Determine the (X, Y) coordinate at the center of the cell enclosing the given text.  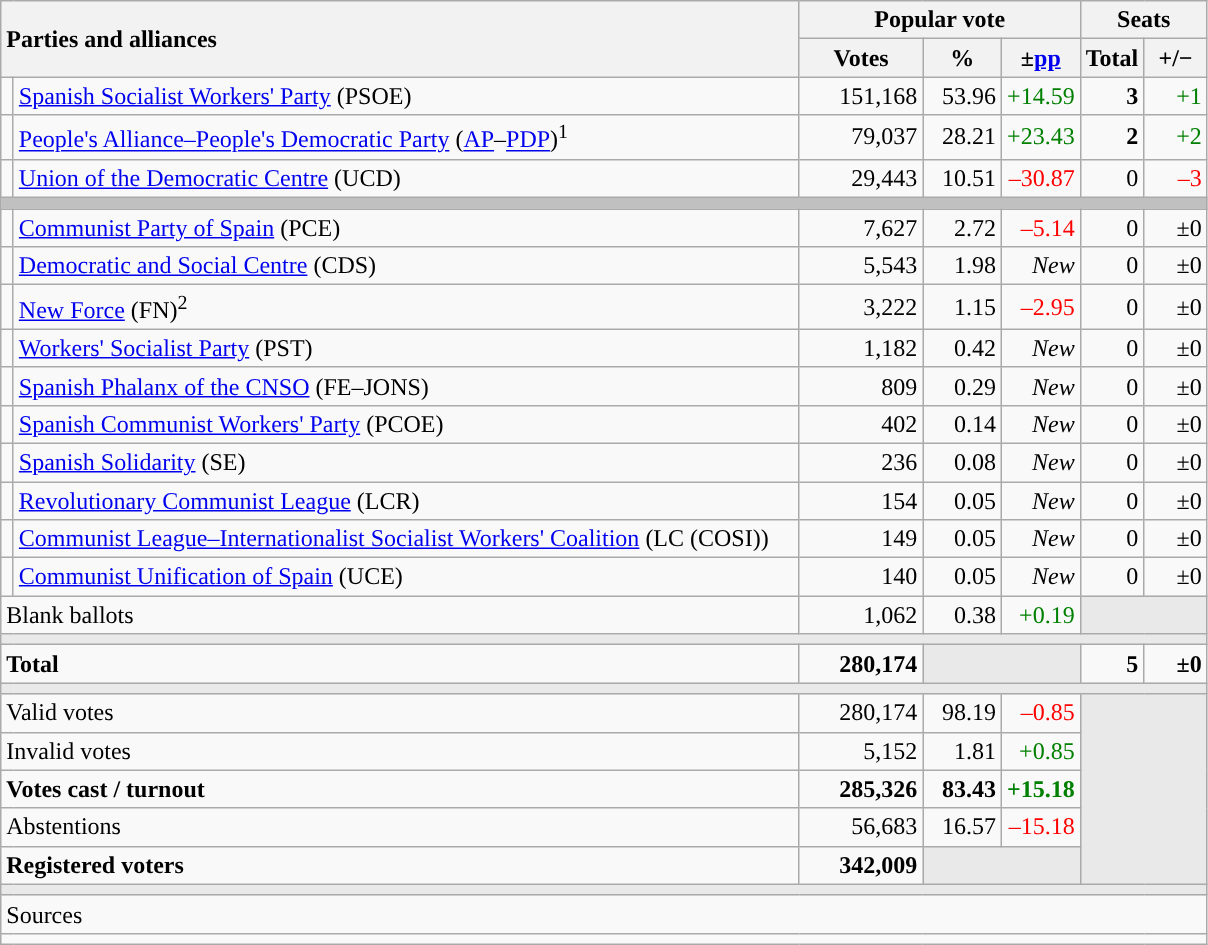
+/− (1176, 58)
402 (861, 424)
–30.87 (1040, 178)
New Force (FN)2 (406, 308)
+0.85 (1040, 751)
83.43 (962, 789)
% (962, 58)
5,152 (861, 751)
Communist Unification of Spain (UCE) (406, 577)
1.98 (962, 266)
Revolutionary Communist League (LCR) (406, 501)
Blank ballots (400, 615)
3 (1112, 96)
149 (861, 539)
Spanish Solidarity (SE) (406, 462)
53.96 (962, 96)
3,222 (861, 308)
16.57 (962, 827)
342,009 (861, 865)
154 (861, 501)
–0.85 (1040, 713)
–5.14 (1040, 228)
98.19 (962, 713)
29,443 (861, 178)
±pp (1040, 58)
809 (861, 386)
People's Alliance–People's Democratic Party (AP–PDP)1 (406, 138)
1.15 (962, 308)
56,683 (861, 827)
140 (861, 577)
+14.59 (1040, 96)
5 (1112, 664)
0.42 (962, 348)
Votes (861, 58)
–3 (1176, 178)
1.81 (962, 751)
1,182 (861, 348)
–15.18 (1040, 827)
28.21 (962, 138)
285,326 (861, 789)
–2.95 (1040, 308)
0.38 (962, 615)
Sources (604, 914)
+15.18 (1040, 789)
Votes cast / turnout (400, 789)
Communist League–Internationalist Socialist Workers' Coalition (LC (COSI)) (406, 539)
Union of the Democratic Centre (UCD) (406, 178)
Popular vote (940, 20)
Registered voters (400, 865)
0.14 (962, 424)
Spanish Phalanx of the CNSO (FE–JONS) (406, 386)
0.08 (962, 462)
+23.43 (1040, 138)
Spanish Socialist Workers' Party (PSOE) (406, 96)
Seats (1144, 20)
Spanish Communist Workers' Party (PCOE) (406, 424)
Parties and alliances (400, 39)
Communist Party of Spain (PCE) (406, 228)
10.51 (962, 178)
Valid votes (400, 713)
151,168 (861, 96)
0.29 (962, 386)
+2 (1176, 138)
7,627 (861, 228)
5,543 (861, 266)
2 (1112, 138)
236 (861, 462)
Workers' Socialist Party (PST) (406, 348)
Democratic and Social Centre (CDS) (406, 266)
Invalid votes (400, 751)
+0.19 (1040, 615)
2.72 (962, 228)
79,037 (861, 138)
1,062 (861, 615)
Abstentions (400, 827)
+1 (1176, 96)
